From the cell containing the given text, extract its center point as (x, y) coordinate. 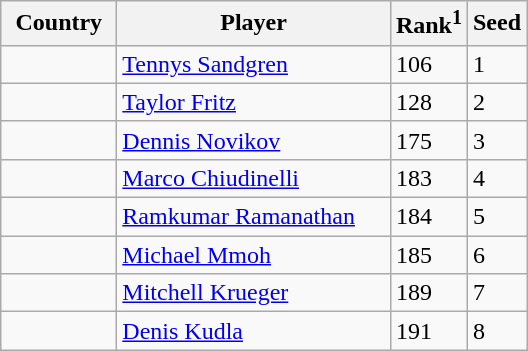
6 (496, 255)
Rank1 (428, 24)
128 (428, 102)
Dennis Novikov (254, 140)
7 (496, 293)
1 (496, 64)
175 (428, 140)
8 (496, 331)
184 (428, 217)
Denis Kudla (254, 331)
Country (59, 24)
Player (254, 24)
106 (428, 64)
Mitchell Krueger (254, 293)
Marco Chiudinelli (254, 178)
185 (428, 255)
Seed (496, 24)
191 (428, 331)
Tennys Sandgren (254, 64)
4 (496, 178)
Taylor Fritz (254, 102)
Ramkumar Ramanathan (254, 217)
3 (496, 140)
5 (496, 217)
189 (428, 293)
Michael Mmoh (254, 255)
183 (428, 178)
2 (496, 102)
